Extract the [X, Y] coordinate from the center of the cell holding the provided text.  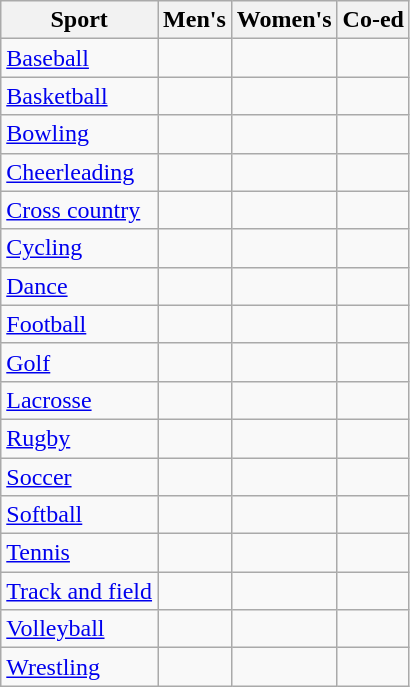
Wrestling [80, 667]
Rugby [80, 438]
Baseball [80, 58]
Softball [80, 515]
Cross country [80, 210]
Women's [284, 20]
Lacrosse [80, 400]
Basketball [80, 96]
Volleyball [80, 629]
Cheerleading [80, 172]
Track and field [80, 591]
Tennis [80, 553]
Co-ed [373, 20]
Football [80, 324]
Soccer [80, 477]
Sport [80, 20]
Men's [195, 20]
Golf [80, 362]
Cycling [80, 248]
Dance [80, 286]
Bowling [80, 134]
